For the text-containing cell, return its midpoint in [x, y] coordinate format. 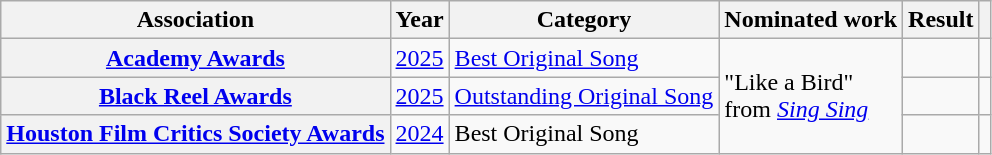
Year [420, 20]
Houston Film Critics Society Awards [196, 134]
Black Reel Awards [196, 96]
Result [941, 20]
Category [584, 20]
"Like a Bird"from Sing Sing [811, 96]
Academy Awards [196, 58]
Association [196, 20]
2024 [420, 134]
Outstanding Original Song [584, 96]
Nominated work [811, 20]
